Capture the cell that displays the provided text and extract its [x, y] central coordinate. 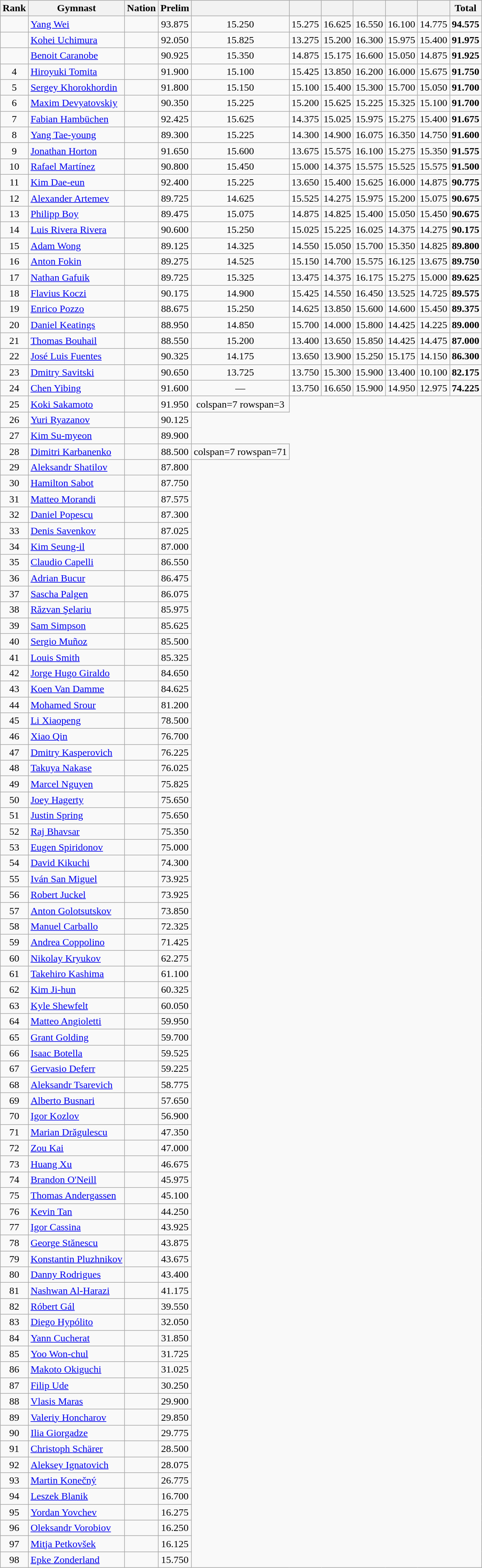
46.675 [175, 1164]
Ilia Giorgadze [77, 1433]
55 [14, 879]
47.000 [175, 1148]
Rank [14, 8]
41.175 [175, 1291]
60 [14, 958]
70 [14, 1116]
15.675 [434, 72]
20 [14, 325]
61 [14, 974]
91.750 [465, 72]
88.500 [175, 451]
31 [14, 499]
69 [14, 1101]
90 [14, 1433]
14.525 [241, 262]
Igor Kozlov [77, 1116]
57 [14, 910]
Marian Drăgulescu [77, 1132]
89.475 [175, 214]
49 [14, 784]
15.750 [175, 1560]
29.850 [175, 1417]
Marcel Nguyen [77, 784]
67 [14, 1069]
98 [14, 1560]
Eugen Spiridonov [77, 847]
43.925 [175, 1227]
14.725 [434, 293]
16.350 [401, 135]
11 [14, 182]
89.000 [465, 325]
91.925 [465, 56]
94 [14, 1496]
79 [14, 1259]
15 [14, 246]
Aleksandr Tsarevich [77, 1085]
Igor Cassina [77, 1227]
16.700 [175, 1496]
63 [14, 1006]
12.975 [434, 388]
59.225 [175, 1069]
59.525 [175, 1053]
Yang Wei [77, 24]
58.775 [175, 1085]
90.350 [175, 103]
71 [14, 1132]
89.300 [175, 135]
15.825 [241, 40]
15.800 [370, 325]
14.700 [337, 262]
Alberto Busnari [77, 1101]
Rafael Martínez [77, 166]
Flavius Koczi [77, 293]
31.725 [175, 1354]
Nathan Gafuik [77, 277]
Epke Zonderland [77, 1560]
19 [14, 309]
Yuri Ryazanov [77, 420]
89.125 [175, 246]
85 [14, 1354]
13.900 [337, 356]
88.675 [175, 309]
62.275 [175, 958]
Filip Ude [77, 1385]
Kohei Uchimura [77, 40]
45.100 [175, 1195]
65 [14, 1037]
9 [14, 151]
7 [14, 119]
Valeriy Honcharov [77, 1417]
16 [14, 262]
14.225 [434, 325]
47.350 [175, 1132]
34 [14, 547]
88.950 [175, 325]
92.050 [175, 40]
89.625 [465, 277]
43.400 [175, 1275]
43.875 [175, 1243]
95 [14, 1512]
87.800 [175, 467]
Yann Cucherat [77, 1338]
14.600 [401, 309]
75.000 [175, 847]
Koki Sakamoto [77, 404]
89.750 [465, 262]
72.325 [175, 926]
Nation [142, 8]
73.850 [175, 910]
91.650 [175, 151]
26 [14, 420]
76.225 [175, 752]
Isaac Botella [77, 1053]
Yoo Won-chul [77, 1354]
Grant Golding [77, 1037]
57.650 [175, 1101]
81.200 [175, 705]
14.850 [241, 325]
59.700 [175, 1037]
43 [14, 689]
92.400 [175, 182]
Sergio Muñoz [77, 641]
13 [14, 214]
Claudio Capelli [77, 562]
66 [14, 1053]
75.825 [175, 784]
32.050 [175, 1322]
8 [14, 135]
74.300 [175, 863]
87.575 [175, 499]
13.275 [306, 40]
84.625 [175, 689]
89.575 [465, 293]
Nashwan Al-Harazi [77, 1291]
Enrico Pozzo [77, 309]
86 [14, 1370]
90.325 [175, 356]
Aleksey Ignatovich [77, 1464]
71.425 [175, 942]
Robert Juckel [77, 895]
16.275 [175, 1512]
86.075 [175, 594]
13.725 [241, 372]
colspan=7 rowspan=71 [241, 451]
— [241, 388]
Diego Hypólito [77, 1322]
Thomas Bouhail [77, 341]
91.500 [465, 166]
Mitja Petkovšek [77, 1544]
47 [14, 752]
93.875 [175, 24]
14.000 [337, 325]
72 [14, 1148]
16.625 [337, 24]
83 [14, 1322]
91 [14, 1449]
Danny Rodrigues [77, 1275]
Yang Tae-young [77, 135]
14.175 [241, 356]
84.650 [175, 673]
Sascha Palgen [77, 594]
Nikolay Kryukov [77, 958]
44.250 [175, 1212]
Hiroyuki Tomita [77, 72]
43.675 [175, 1259]
76.025 [175, 768]
89 [14, 1417]
16.450 [370, 293]
Joey Hagerty [77, 800]
Manuel Carballo [77, 926]
17 [14, 277]
58 [14, 926]
33 [14, 531]
84 [14, 1338]
41 [14, 657]
Thomas Andergassen [77, 1195]
Kim Su-myeon [77, 435]
90.600 [175, 230]
21 [14, 341]
78 [14, 1243]
Adam Wong [77, 246]
52 [14, 831]
68 [14, 1085]
30.250 [175, 1385]
Iván San Miguel [77, 879]
Dimitri Karbanenko [77, 451]
Răzvan Şelariu [77, 610]
86.475 [175, 578]
90.800 [175, 166]
13.475 [306, 277]
Zou Kai [77, 1148]
6 [14, 103]
60.050 [175, 1006]
Takehiro Kashima [77, 974]
91.675 [465, 119]
Kim Ji-hun [77, 990]
16.075 [370, 135]
Prelim [175, 8]
28 [14, 451]
90.925 [175, 56]
Jorge Hugo Giraldo [77, 673]
32 [14, 515]
Koen Van Damme [77, 689]
Kevin Tan [77, 1212]
Andrea Coppolino [77, 942]
Anton Fokin [77, 262]
16.550 [370, 24]
Anton Golotsutskov [77, 910]
Kyle Shewfelt [77, 1006]
27 [14, 435]
75 [14, 1195]
Sergey Khorokhordin [77, 87]
Denis Savenkov [77, 531]
Li Xiaopeng [77, 721]
56 [14, 895]
10 [14, 166]
48 [14, 768]
93 [14, 1481]
José Luis Fuentes [77, 356]
42 [14, 673]
Sam Simpson [77, 626]
78.500 [175, 721]
86.550 [175, 562]
Makoto Okiguchi [77, 1370]
90.775 [465, 182]
Dmitry Kasperovich [77, 752]
14.325 [241, 246]
91.900 [175, 72]
94.575 [465, 24]
18 [14, 293]
Daniel Popescu [77, 515]
Vlasis Maras [77, 1401]
Fabian Hambüchen [77, 119]
16.650 [337, 388]
97 [14, 1544]
92 [14, 1464]
53 [14, 847]
Yordan Yovchev [77, 1512]
61.100 [175, 974]
14 [14, 230]
Konstantin Pluzhnikov [77, 1259]
56.900 [175, 1116]
Adrian Bucur [77, 578]
85.500 [175, 641]
Dmitry Savitski [77, 372]
87.025 [175, 531]
David Kikuchi [77, 863]
Matteo Angioletti [77, 1021]
14.300 [306, 135]
85.625 [175, 626]
12 [14, 198]
Kim Dae-eun [77, 182]
80 [14, 1275]
90.650 [175, 372]
64 [14, 1021]
28.500 [175, 1449]
91.575 [465, 151]
Alexander Artemev [77, 198]
Aleksandr Shatilov [77, 467]
Christoph Schärer [77, 1449]
91.950 [175, 404]
22 [14, 356]
16.600 [370, 56]
59 [14, 942]
88.550 [175, 341]
91.800 [175, 87]
Mohamed Srour [77, 705]
89.800 [465, 246]
82.175 [465, 372]
Maxim Devyatovskiy [77, 103]
28.075 [175, 1464]
85.975 [175, 610]
77 [14, 1227]
Benoit Caranobe [77, 56]
31.025 [175, 1370]
29.775 [175, 1433]
46 [14, 737]
35 [14, 562]
51 [14, 816]
Gervasio Deferr [77, 1069]
87 [14, 1385]
4 [14, 72]
16.175 [370, 277]
75.350 [175, 831]
Chen Yibing [77, 388]
92.425 [175, 119]
45 [14, 721]
74.225 [465, 388]
Louis Smith [77, 657]
59.950 [175, 1021]
37 [14, 594]
Daniel Keatings [77, 325]
Martin Konečný [77, 1481]
Xiao Qin [77, 737]
Gymnast [77, 8]
36 [14, 578]
86.300 [465, 356]
Justin Spring [77, 816]
39.550 [175, 1306]
George Stănescu [77, 1243]
87.300 [175, 515]
60.325 [175, 990]
Róbert Gál [77, 1306]
29.900 [175, 1401]
74 [14, 1180]
Takuya Nakase [77, 768]
89.375 [465, 309]
Total [465, 8]
89.900 [175, 435]
73 [14, 1164]
30 [14, 483]
26.775 [175, 1481]
39 [14, 626]
96 [14, 1528]
54 [14, 863]
45.975 [175, 1180]
16.025 [370, 230]
Matteo Morandi [77, 499]
Leszek Blanik [77, 1496]
62 [14, 990]
Jonathan Horton [77, 151]
14.950 [401, 388]
Luis Rivera Rivera [77, 230]
Kim Seung-il [77, 547]
16.300 [370, 40]
23 [14, 372]
14.750 [434, 135]
25 [14, 404]
31.850 [175, 1338]
81 [14, 1291]
Philipp Boy [77, 214]
14.150 [434, 356]
14.775 [434, 24]
13.525 [401, 293]
16.200 [370, 72]
colspan=7 rowspan=3 [241, 404]
Hamilton Sabot [77, 483]
Huang Xu [77, 1164]
85.325 [175, 657]
88 [14, 1401]
29 [14, 467]
24 [14, 388]
38 [14, 610]
90.125 [175, 420]
10.100 [434, 372]
5 [14, 87]
40 [14, 641]
44 [14, 705]
91.975 [465, 40]
50 [14, 800]
15.850 [370, 341]
82 [14, 1306]
89.275 [175, 262]
Oleksandr Vorobiov [77, 1528]
87.750 [175, 483]
Raj Bhavsar [77, 831]
14.475 [434, 341]
16.250 [175, 1528]
Brandon O'Neill [77, 1180]
76.700 [175, 737]
76 [14, 1212]
